Search for the cell housing the specified text and yield its (x, y) center coordinate. 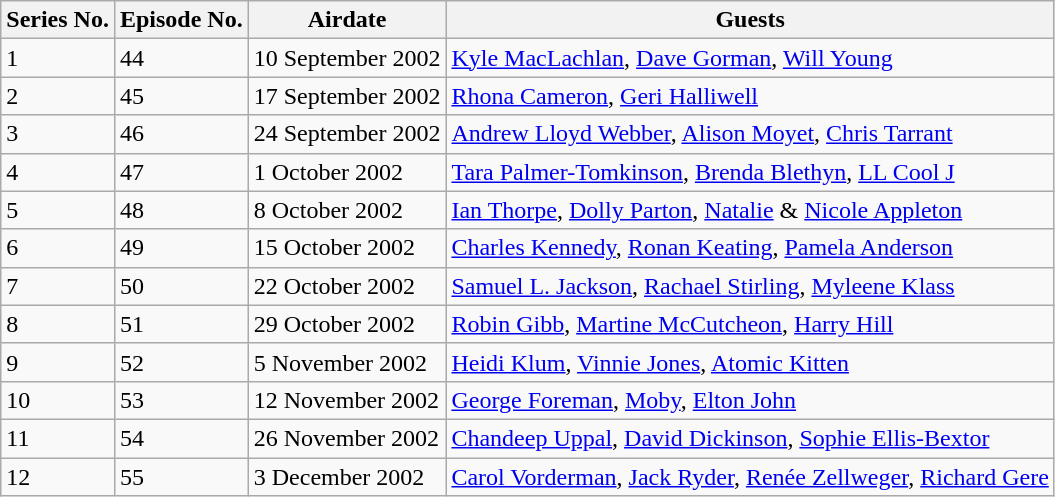
46 (181, 134)
24 September 2002 (347, 134)
3 (58, 134)
Carol Vorderman, Jack Ryder, Renée Zellweger, Richard Gere (750, 477)
Series No. (58, 20)
Episode No. (181, 20)
5 November 2002 (347, 362)
10 September 2002 (347, 58)
11 (58, 438)
8 October 2002 (347, 210)
Heidi Klum, Vinnie Jones, Atomic Kitten (750, 362)
50 (181, 286)
7 (58, 286)
Samuel L. Jackson, Rachael Stirling, Myleene Klass (750, 286)
Charles Kennedy, Ronan Keating, Pamela Anderson (750, 248)
45 (181, 96)
9 (58, 362)
47 (181, 172)
3 December 2002 (347, 477)
17 September 2002 (347, 96)
Guests (750, 20)
55 (181, 477)
12 (58, 477)
29 October 2002 (347, 324)
52 (181, 362)
54 (181, 438)
4 (58, 172)
2 (58, 96)
6 (58, 248)
Ian Thorpe, Dolly Parton, Natalie & Nicole Appleton (750, 210)
26 November 2002 (347, 438)
Robin Gibb, Martine McCutcheon, Harry Hill (750, 324)
Andrew Lloyd Webber, Alison Moyet, Chris Tarrant (750, 134)
15 October 2002 (347, 248)
Rhona Cameron, Geri Halliwell (750, 96)
12 November 2002 (347, 400)
8 (58, 324)
10 (58, 400)
George Foreman, Moby, Elton John (750, 400)
Chandeep Uppal, David Dickinson, Sophie Ellis-Bextor (750, 438)
48 (181, 210)
5 (58, 210)
51 (181, 324)
Airdate (347, 20)
53 (181, 400)
Kyle MacLachlan, Dave Gorman, Will Young (750, 58)
1 October 2002 (347, 172)
1 (58, 58)
49 (181, 248)
Tara Palmer-Tomkinson, Brenda Blethyn, LL Cool J (750, 172)
22 October 2002 (347, 286)
44 (181, 58)
